Search for the cell housing the specified text and yield its (x, y) center coordinate. 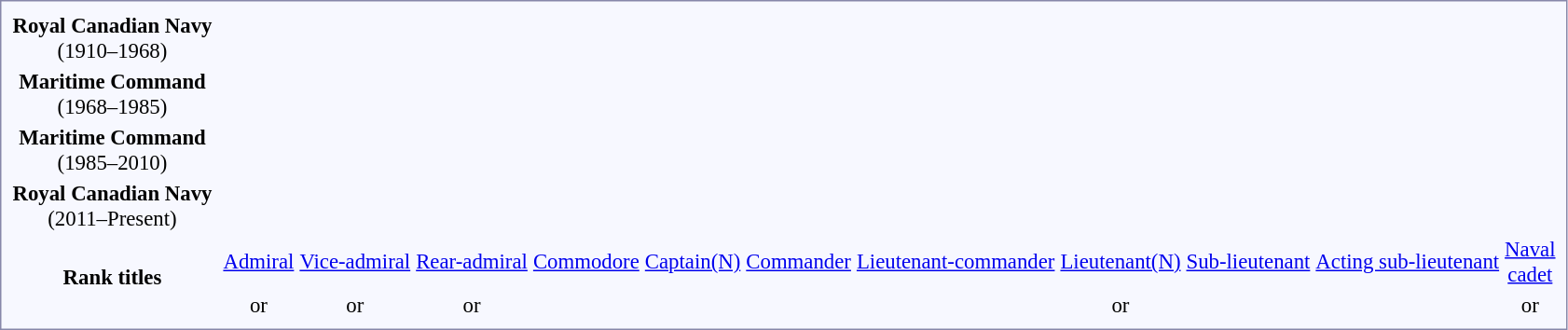
Sub-lieutenant (1248, 261)
Captain(N) (692, 261)
Maritime Command(1985–2010) (112, 149)
Commander (799, 261)
Royal Canadian Navy(2011–Present) (112, 205)
Commodore (585, 261)
Rank titles (112, 277)
Maritime Command(1968–1985) (112, 93)
Acting sub-lieutenant (1408, 261)
Admiral (259, 261)
Lieutenant-commander (956, 261)
Vice-admiral (355, 261)
Rear-admiral (472, 261)
Lieutenant(N) (1121, 261)
Navalcadet (1531, 261)
Royal Canadian Navy (1910–1968) (112, 37)
